Extract the [x, y] coordinate from the center of the cell holding the provided text.  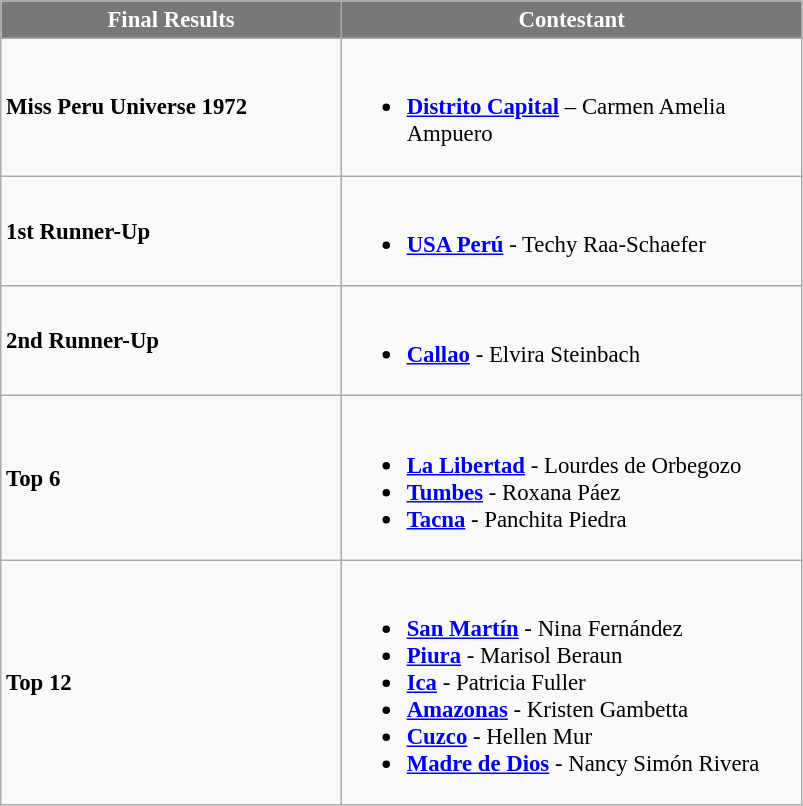
1st Runner-Up [172, 231]
Top 6 [172, 478]
Distrito Capital – Carmen Amelia Ampuero [572, 108]
Final Results [172, 20]
Top 12 [172, 682]
La Libertad - Lourdes de Orbegozo Tumbes - Roxana Páez Tacna - Panchita Piedra [572, 478]
Miss Peru Universe 1972 [172, 108]
Contestant [572, 20]
USA Perú - Techy Raa-Schaefer [572, 231]
Callao - Elvira Steinbach [572, 341]
2nd Runner-Up [172, 341]
